Search for the cell housing the specified text and yield its (x, y) center coordinate. 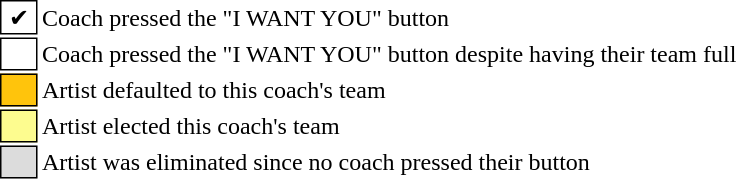
✔ (19, 17)
